Extract the (x, y) coordinate from the center of the cell holding the provided text.  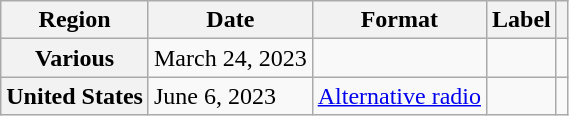
Alternative radio (399, 96)
Format (399, 20)
United States (75, 96)
Label (522, 20)
Various (75, 58)
June 6, 2023 (230, 96)
March 24, 2023 (230, 58)
Date (230, 20)
Region (75, 20)
